Extract the [x, y] coordinate from the center of the cell holding the provided text.  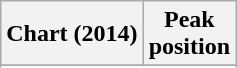
Chart (2014) [72, 34]
Peakposition [189, 34]
